Capture the cell that displays the provided text and extract its (X, Y) central coordinate. 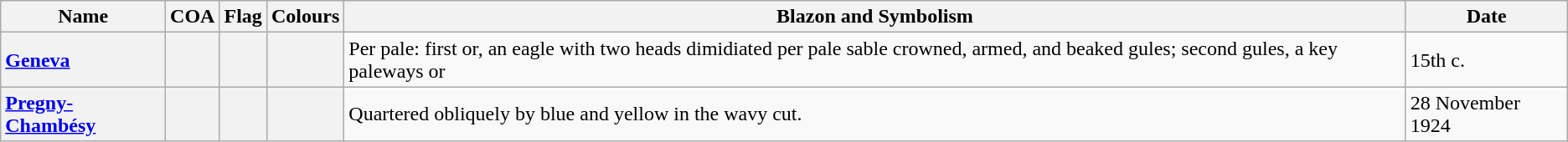
Quartered obliquely by blue and yellow in the wavy cut. (874, 114)
Date (1486, 17)
Blazon and Symbolism (874, 17)
Pregny-Chambésy (84, 114)
Name (84, 17)
Per pale: first or, an eagle with two heads dimidiated per pale sable crowned, armed, and beaked gules; second gules, a key paleways or (874, 60)
COA (193, 17)
15th c. (1486, 60)
Flag (243, 17)
Colours (305, 17)
28 November 1924 (1486, 114)
Geneva (84, 60)
